Capture the cell that displays the provided text and extract its [X, Y] central coordinate. 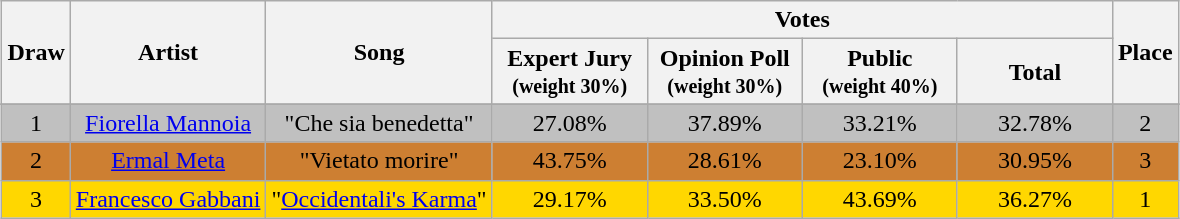
"Che sia benedetta" [379, 123]
Place [1145, 52]
33.21% [880, 123]
23.10% [880, 161]
36.27% [1034, 199]
Artist [168, 52]
Fiorella Mannoia [168, 123]
37.89% [724, 123]
Public(weight 40%) [880, 72]
29.17% [570, 199]
Francesco Gabbani [168, 199]
43.75% [570, 161]
33.50% [724, 199]
Ermal Meta [168, 161]
43.69% [880, 199]
32.78% [1034, 123]
"Occidentali's Karma" [379, 199]
28.61% [724, 161]
Song [379, 52]
"Vietato morire" [379, 161]
30.95% [1034, 161]
Total [1034, 72]
Votes [802, 20]
27.08% [570, 123]
Opinion Poll(weight 30%) [724, 72]
Expert Jury(weight 30%) [570, 72]
Draw [36, 52]
